Pinpoint the cell where the given text exists, returning its (x, y) midpoint coordinate. 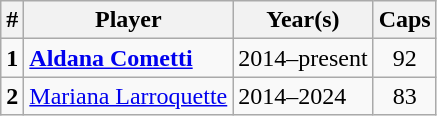
Aldana Cometti (128, 58)
1 (12, 58)
2014–present (303, 58)
Player (128, 20)
83 (404, 96)
# (12, 20)
Caps (404, 20)
2 (12, 96)
Year(s) (303, 20)
Mariana Larroquette (128, 96)
92 (404, 58)
2014–2024 (303, 96)
